Return the (X, Y) coordinate for the center point of the cell that contains the specified text.  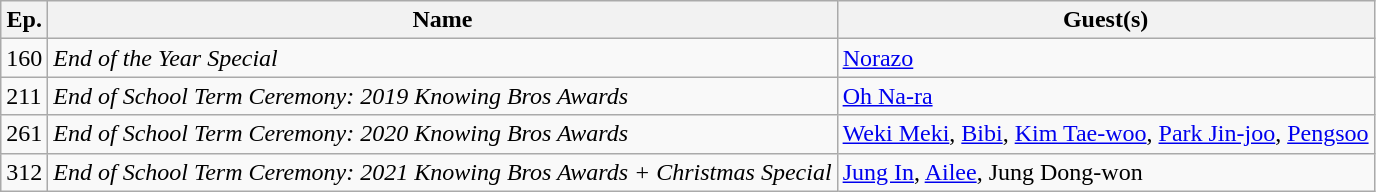
261 (24, 134)
End of the Year Special (442, 58)
312 (24, 172)
Norazo (1106, 58)
211 (24, 96)
Guest(s) (1106, 20)
Oh Na-ra (1106, 96)
Name (442, 20)
Ep. (24, 20)
End of School Term Ceremony: 2019 Knowing Bros Awards (442, 96)
Jung In, Ailee, Jung Dong-won (1106, 172)
Weki Meki, Bibi, Kim Tae-woo, Park Jin-joo, Pengsoo (1106, 134)
160 (24, 58)
End of School Term Ceremony: 2020 Knowing Bros Awards (442, 134)
End of School Term Ceremony: 2021 Knowing Bros Awards + Christmas Special (442, 172)
